Extract the [X, Y] coordinate from the center of the cell holding the provided text.  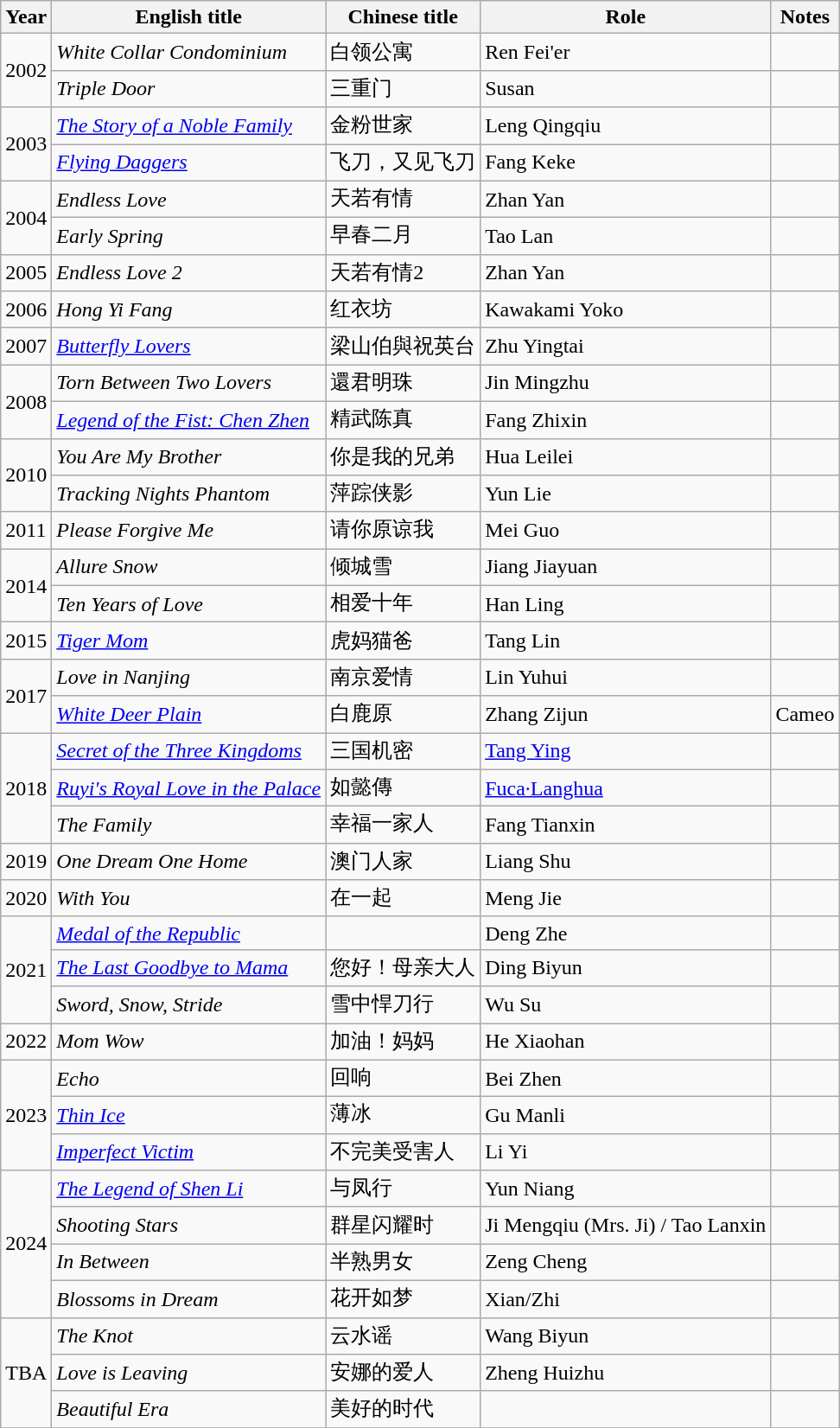
Butterfly Lovers [188, 346]
Legend of the Fist: Chen Zhen [188, 420]
Wu Su [626, 1004]
Tracking Nights Phantom [188, 494]
Susan [626, 88]
2024 [26, 1244]
Hong Yi Fang [188, 309]
Bei Zhen [626, 1079]
请你原谅我 [403, 531]
白鹿原 [403, 714]
2020 [26, 899]
群星闪耀时 [403, 1226]
Tao Lan [626, 237]
2023 [26, 1115]
Fang Zhixin [626, 420]
2022 [26, 1042]
Xian/Zhi [626, 1298]
還君明珠 [403, 384]
精武陈真 [403, 420]
White Deer Plain [188, 714]
澳门人家 [403, 861]
你是我的兄弟 [403, 456]
2005 [26, 273]
Deng Zhe [626, 933]
He Xiaohan [626, 1042]
Jin Mingzhu [626, 384]
飞刀，又见飞刀 [403, 163]
Thin Ice [188, 1115]
如懿傳 [403, 788]
Secret of the Three Kingdoms [188, 752]
Yun Niang [626, 1189]
TBA [26, 1373]
Jiang Jiayuan [626, 567]
2008 [26, 401]
Ding Biyun [626, 968]
Zeng Cheng [626, 1262]
Flying Daggers [188, 163]
Yun Lie [626, 494]
天若有情2 [403, 273]
Blossoms in Dream [188, 1298]
Mei Guo [626, 531]
Fuca·Langhua [626, 788]
安娜的爱人 [403, 1373]
Beautiful Era [188, 1409]
Role [626, 17]
虎妈猫爸 [403, 641]
You Are My Brother [188, 456]
Lin Yuhui [626, 678]
White Collar Condominium [188, 52]
2014 [26, 586]
倾城雪 [403, 567]
2015 [26, 641]
Cameo [805, 714]
Early Spring [188, 237]
Tang Lin [626, 641]
三国机密 [403, 752]
Love in Nanjing [188, 678]
白领公寓 [403, 52]
Endless Love [188, 199]
Ji Mengqiu (Mrs. Ji) / Tao Lanxin [626, 1226]
English title [188, 17]
相爱十年 [403, 603]
Endless Love 2 [188, 273]
Zhu Yingtai [626, 346]
萍踪侠影 [403, 494]
2003 [26, 143]
梁山伯與祝英台 [403, 346]
Please Forgive Me [188, 531]
红衣坊 [403, 309]
The Legend of Shen Li [188, 1189]
金粉世家 [403, 126]
Allure Snow [188, 567]
2021 [26, 970]
2011 [26, 531]
Li Yi [626, 1151]
在一起 [403, 899]
三重门 [403, 88]
Wang Biyun [626, 1336]
Notes [805, 17]
Ruyi's Royal Love in the Palace [188, 788]
南京爱情 [403, 678]
Chinese title [403, 17]
不完美受害人 [403, 1151]
雪中悍刀行 [403, 1004]
Mom Wow [188, 1042]
In Between [188, 1262]
Hua Leilei [626, 456]
Sword, Snow, Stride [188, 1004]
云水谣 [403, 1336]
半熟男女 [403, 1262]
Love is Leaving [188, 1373]
回响 [403, 1079]
2002 [26, 71]
Ren Fei'er [626, 52]
2017 [26, 695]
Zheng Huizhu [626, 1373]
Leng Qingqiu [626, 126]
Zhang Zijun [626, 714]
美好的时代 [403, 1409]
Fang Tianxin [626, 825]
幸福一家人 [403, 825]
2019 [26, 861]
The Family [188, 825]
Gu Manli [626, 1115]
Triple Door [188, 88]
2006 [26, 309]
Medal of the Republic [188, 933]
Han Ling [626, 603]
Torn Between Two Lovers [188, 384]
Imperfect Victim [188, 1151]
Ten Years of Love [188, 603]
薄冰 [403, 1115]
The Last Goodbye to Mama [188, 968]
您好！母亲大人 [403, 968]
Tiger Mom [188, 641]
One Dream One Home [188, 861]
Shooting Stars [188, 1226]
Meng Jie [626, 899]
2004 [26, 218]
2007 [26, 346]
Tang Ying [626, 752]
加油！妈妈 [403, 1042]
Echo [188, 1079]
Year [26, 17]
花开如梦 [403, 1298]
天若有情 [403, 199]
Liang Shu [626, 861]
With You [188, 899]
2010 [26, 475]
The Story of a Noble Family [188, 126]
Fang Keke [626, 163]
Kawakami Yoko [626, 309]
早春二月 [403, 237]
与凤行 [403, 1189]
2018 [26, 788]
The Knot [188, 1336]
